Determine the [X, Y] coordinate at the center of the cell enclosing the given text.  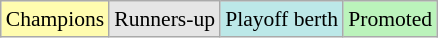
Promoted [390, 19]
Runners-up [164, 19]
Champions [55, 19]
Playoff berth [282, 19]
